Return the [x, y] coordinate for the center point of the cell that contains the specified text.  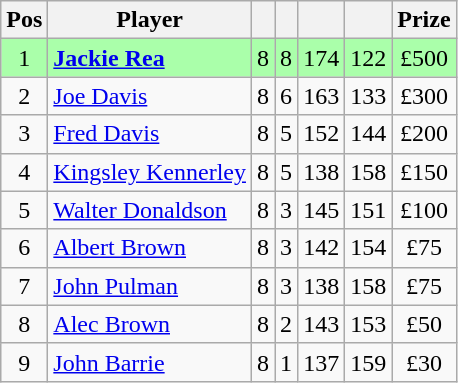
142 [322, 248]
154 [368, 248]
145 [322, 210]
Alec Brown [150, 324]
£100 [424, 210]
153 [368, 324]
John Pulman [150, 286]
Player [150, 20]
144 [368, 134]
143 [322, 324]
Walter Donaldson [150, 210]
7 [24, 286]
John Barrie [150, 362]
£50 [424, 324]
£200 [424, 134]
Albert Brown [150, 248]
9 [24, 362]
151 [368, 210]
£30 [424, 362]
137 [322, 362]
£300 [424, 96]
Prize [424, 20]
159 [368, 362]
122 [368, 58]
163 [322, 96]
Pos [24, 20]
152 [322, 134]
£150 [424, 172]
Fred Davis [150, 134]
£500 [424, 58]
174 [322, 58]
Jackie Rea [150, 58]
4 [24, 172]
Kingsley Kennerley [150, 172]
133 [368, 96]
Joe Davis [150, 96]
